Provide the [X, Y] coordinate of the cell's center where the given text is located.  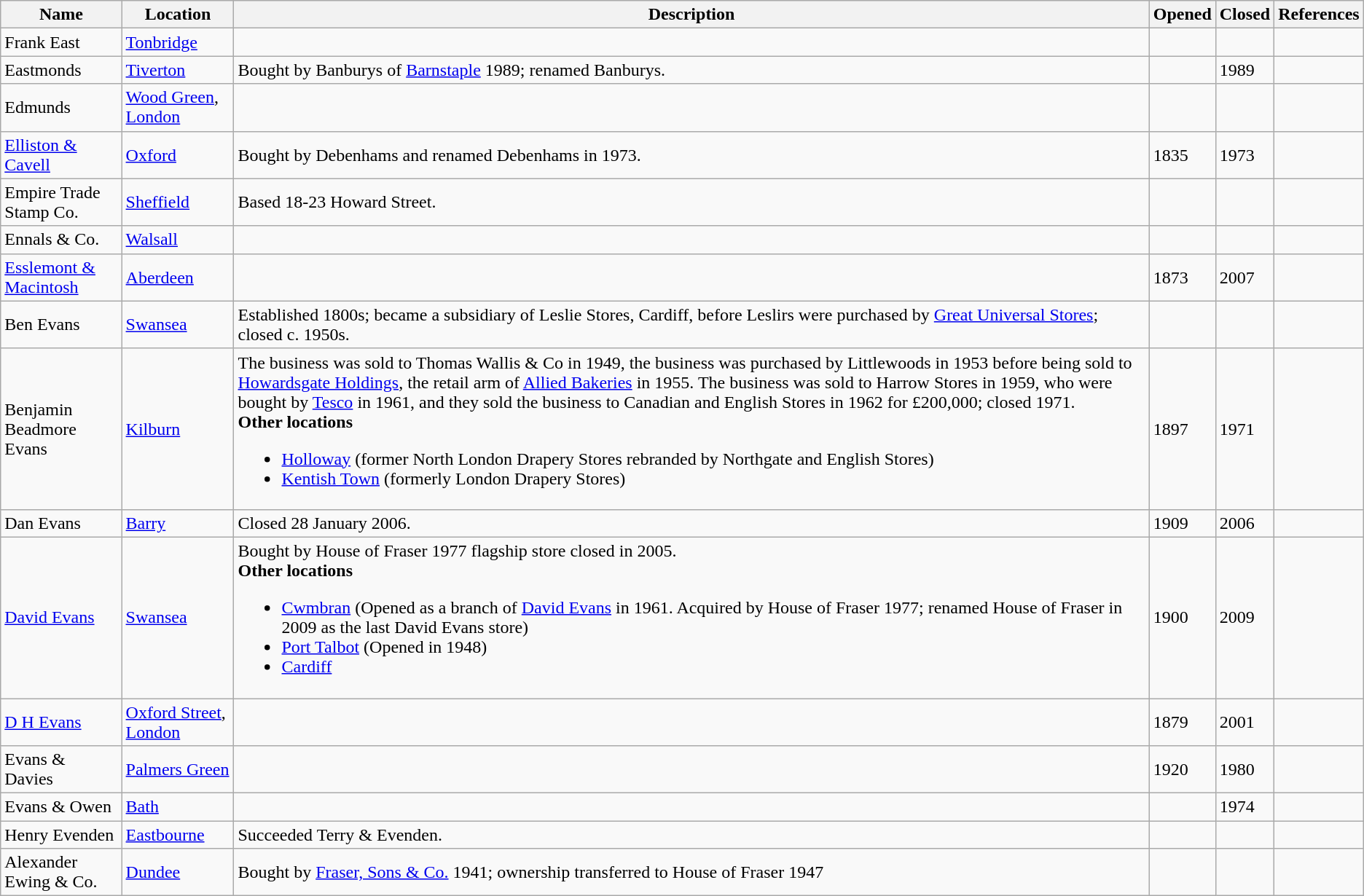
Ennals & Co. [61, 240]
Kilburn [178, 428]
2009 [1245, 618]
Tonbridge [178, 42]
Eastbourne [178, 835]
Bought by Debenhams and renamed Debenhams in 1973. [691, 154]
Henry Evenden [61, 835]
1971 [1245, 428]
Closed 28 January 2006. [691, 523]
Esslemont & Macintosh [61, 277]
Empire Trade Stamp Co. [61, 203]
Location [178, 15]
D H Evans [61, 721]
1900 [1182, 618]
1873 [1182, 277]
2006 [1245, 523]
Palmers Green [178, 769]
Eastmonds [61, 70]
1973 [1245, 154]
Oxford Street, London [178, 721]
Wood Green, London [178, 108]
Frank East [61, 42]
Dundee [178, 873]
Based 18-23 Howard Street. [691, 203]
Sheffield [178, 203]
Elliston & Cavell [61, 154]
2007 [1245, 277]
1835 [1182, 154]
Succeeded Terry & Evenden. [691, 835]
Walsall [178, 240]
David Evans [61, 618]
Benjamin Beadmore Evans [61, 428]
1909 [1182, 523]
1974 [1245, 807]
Tiverton [178, 70]
Name [61, 15]
Oxford [178, 154]
Edmunds [61, 108]
1897 [1182, 428]
References [1319, 15]
Bought by Fraser, Sons & Co. 1941; ownership transferred to House of Fraser 1947 [691, 873]
Established 1800s; became a subsidiary of Leslie Stores, Cardiff, before Leslirs were purchased by Great Universal Stores; closed c. 1950s. [691, 325]
Aberdeen [178, 277]
1989 [1245, 70]
Closed [1245, 15]
Ben Evans [61, 325]
Dan Evans [61, 523]
1879 [1182, 721]
Evans & Owen [61, 807]
Evans & Davies [61, 769]
Bought by Banburys of Barnstaple 1989; renamed Banburys. [691, 70]
Bath [178, 807]
1920 [1182, 769]
Alexander Ewing & Co. [61, 873]
2001 [1245, 721]
Description [691, 15]
Opened [1182, 15]
Barry [178, 523]
1980 [1245, 769]
